Identify which cell holds the provided text, then report its [x, y] central coordinate. 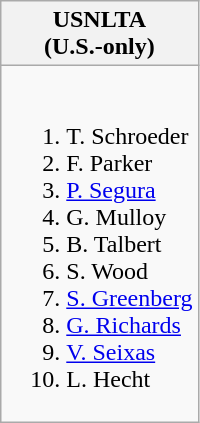
T. Schroeder F. Parker P. Segura G. Mulloy B. Talbert S. Wood S. Greenberg G. Richards V. Seixas L. Hecht [100, 244]
USNLTA(U.S.-only) [100, 34]
